Scan for the cell matching the given text and deliver its (X, Y) coordinate at center. 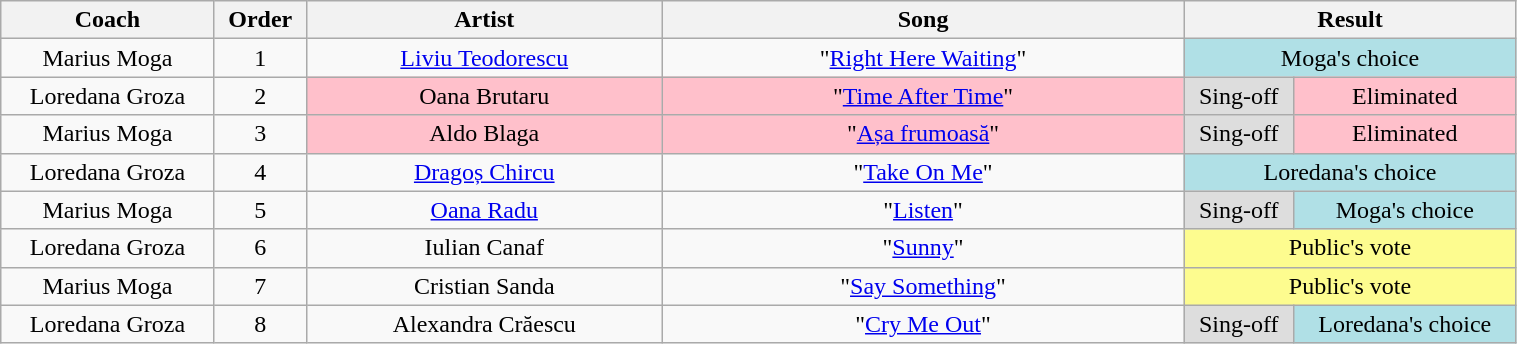
"Right Here Waiting" (923, 58)
3 (260, 134)
"Cry Me Out" (923, 324)
Order (260, 20)
"Time After Time" (923, 96)
"Take On Me" (923, 172)
Iulian Canaf (484, 248)
Artist (484, 20)
Liviu Teodorescu (484, 58)
Oana Radu (484, 210)
Oana Brutaru (484, 96)
Coach (108, 20)
Dragoș Chircu (484, 172)
4 (260, 172)
"Listen" (923, 210)
8 (260, 324)
5 (260, 210)
Aldo Blaga (484, 134)
Cristian Sanda (484, 286)
Result (1350, 20)
6 (260, 248)
Song (923, 20)
7 (260, 286)
"Say Something" (923, 286)
"Așa frumoasă" (923, 134)
Alexandra Crăescu (484, 324)
1 (260, 58)
2 (260, 96)
"Sunny" (923, 248)
